Search for the cell housing the specified text and yield its [x, y] center coordinate. 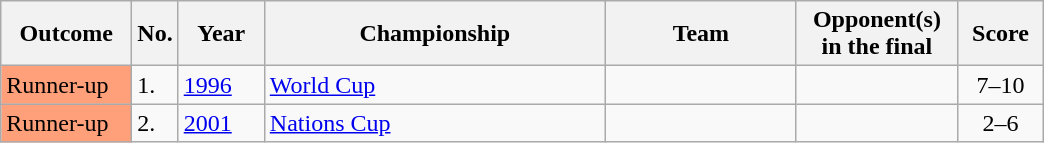
Nations Cup [434, 123]
Opponent(s) in the final [876, 34]
World Cup [434, 85]
2001 [221, 123]
No. [155, 34]
Outcome [66, 34]
Year [221, 34]
Score [1000, 34]
Team [700, 34]
2. [155, 123]
1. [155, 85]
2–6 [1000, 123]
Championship [434, 34]
1996 [221, 85]
7–10 [1000, 85]
